Search for the cell housing the specified text and yield its [X, Y] center coordinate. 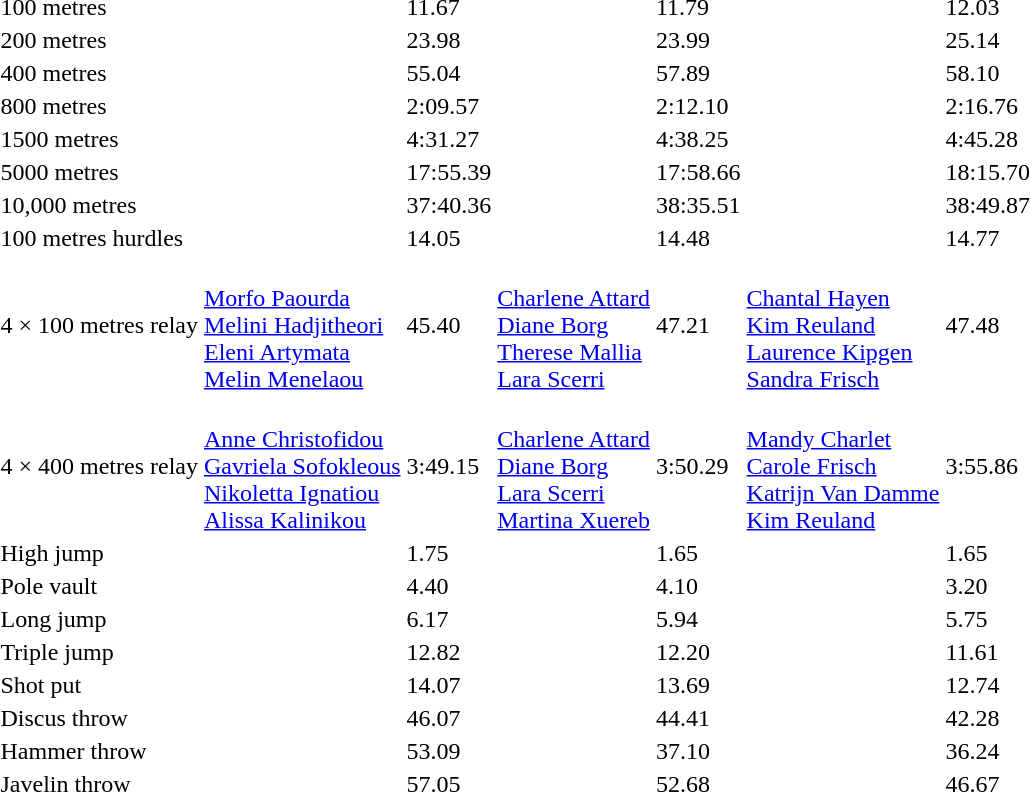
13.69 [698, 685]
4:38.25 [698, 139]
Charlene AttardDiane BorgTherese MalliaLara Scerri [574, 325]
5.94 [698, 619]
3:50.29 [698, 466]
44.41 [698, 718]
14.07 [449, 685]
3:49.15 [449, 466]
55.04 [449, 73]
4.40 [449, 586]
Morfo PaourdaMelini HadjitheoriEleni ArtymataMelin Menelaou [302, 325]
23.99 [698, 40]
57.89 [698, 73]
1.65 [698, 553]
2:09.57 [449, 106]
37.10 [698, 751]
Charlene AttardDiane BorgLara ScerriMartina Xuereb [574, 466]
37:40.36 [449, 205]
Mandy CharletCarole FrischKatrijn Van DammeKim Reuland [843, 466]
38:35.51 [698, 205]
12.82 [449, 652]
Chantal HayenKim ReulandLaurence KipgenSandra Frisch [843, 325]
1.75 [449, 553]
45.40 [449, 325]
Anne ChristofidouGavriela SofokleousNikoletta IgnatiouAlissa Kalinikou [302, 466]
23.98 [449, 40]
6.17 [449, 619]
4:31.27 [449, 139]
46.07 [449, 718]
14.48 [698, 238]
53.09 [449, 751]
2:12.10 [698, 106]
12.20 [698, 652]
4.10 [698, 586]
14.05 [449, 238]
47.21 [698, 325]
17:58.66 [698, 172]
17:55.39 [449, 172]
